For the text-containing cell, return its midpoint in [X, Y] coordinate format. 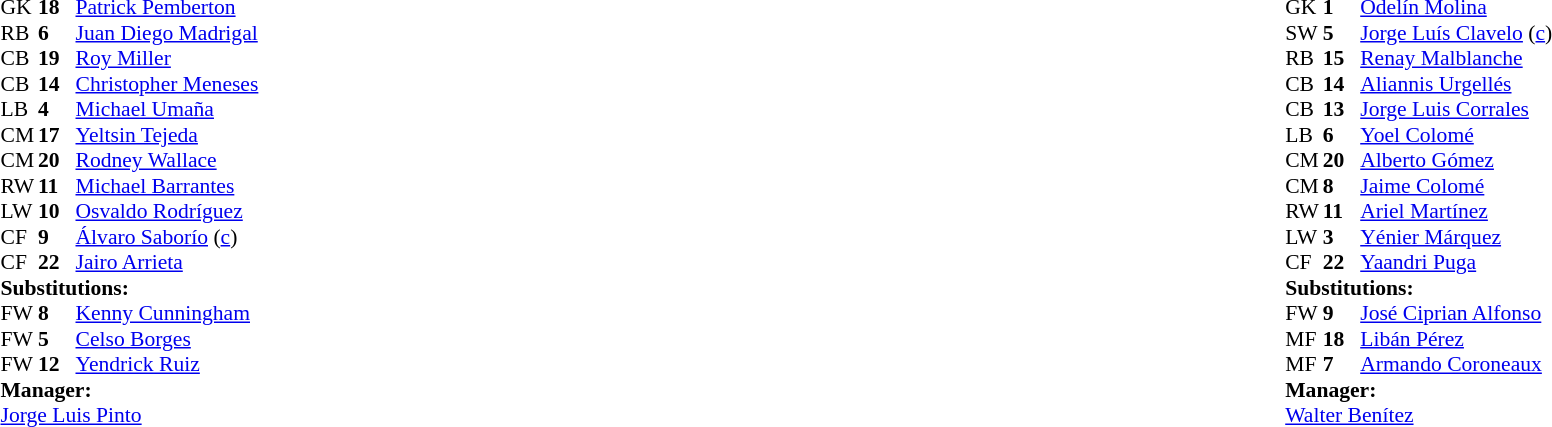
Álvaro Saborío (c) [168, 237]
Yaandri Puga [1456, 263]
José Ciprian Alfonso [1456, 313]
18 [1342, 339]
Yénier Márquez [1456, 237]
Celso Borges [168, 339]
Rodney Wallace [168, 161]
12 [57, 365]
Yoel Colomé [1456, 135]
Michael Barrantes [168, 186]
Jorge Luís Clavelo (c) [1456, 33]
SW [1304, 33]
Juan Diego Madrigal [168, 33]
17 [57, 135]
Christopher Meneses [168, 84]
Armando Coroneaux [1456, 365]
3 [1342, 237]
15 [1342, 59]
19 [57, 59]
Aliannis Urgellés [1456, 84]
Alberto Gómez [1456, 161]
Michael Umaña [168, 109]
13 [1342, 109]
Yeltsin Tejeda [168, 135]
Ariel Martínez [1456, 211]
Jaime Colomé [1456, 186]
Kenny Cunningham [168, 313]
Osvaldo Rodríguez [168, 211]
7 [1342, 365]
Jairo Arrieta [168, 263]
10 [57, 211]
Renay Malblanche [1456, 59]
Jorge Luis Corrales [1456, 109]
4 [57, 109]
Yendrick Ruiz [168, 365]
Roy Miller [168, 59]
Libán Pérez [1456, 339]
